Determine the [x, y] coordinate at the center of the cell enclosing the given text.  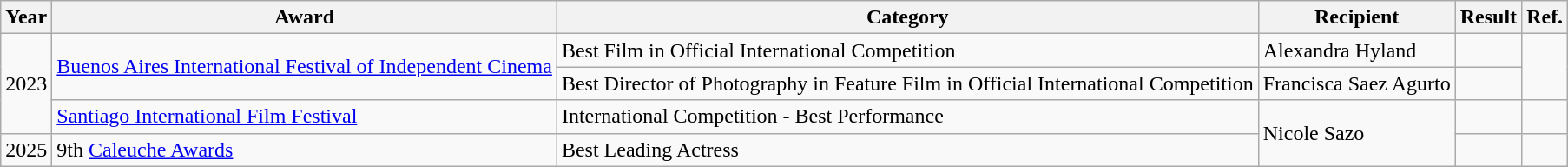
Santiago International Film Festival [305, 117]
Result [1488, 17]
Nicole Sazo [1356, 133]
9th Caleuche Awards [305, 150]
2025 [26, 150]
International Competition - Best Performance [907, 117]
Alexandra Hyland [1356, 50]
Ref. [1545, 17]
Best Leading Actress [907, 150]
Year [26, 17]
Best Director of Photography in Feature Film in Official International Competition [907, 83]
Buenos Aires International Festival of Independent Cinema [305, 67]
2023 [26, 83]
Recipient [1356, 17]
Award [305, 17]
Francisca Saez Agurto [1356, 83]
Category [907, 17]
Best Film in Official International Competition [907, 50]
